Find where the given text appears and provide that cell's center as [x, y] coordinate. 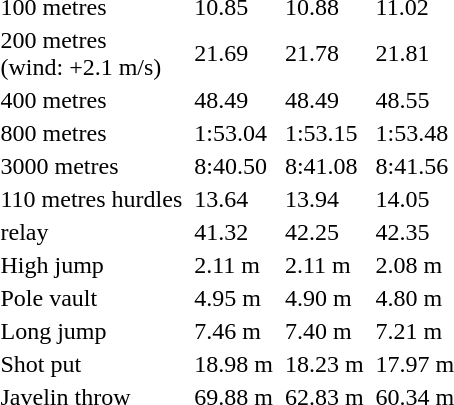
7.40 m [324, 331]
13.94 [324, 199]
41.32 [234, 232]
13.64 [234, 199]
4.90 m [324, 298]
4.95 m [234, 298]
1:53.04 [234, 133]
8:40.50 [234, 166]
8:41.08 [324, 166]
1:53.15 [324, 133]
21.78 [324, 54]
18.98 m [234, 364]
7.46 m [234, 331]
18.23 m [324, 364]
42.25 [324, 232]
21.69 [234, 54]
